Provide the (x, y) coordinate of the cell's center where the given text is located.  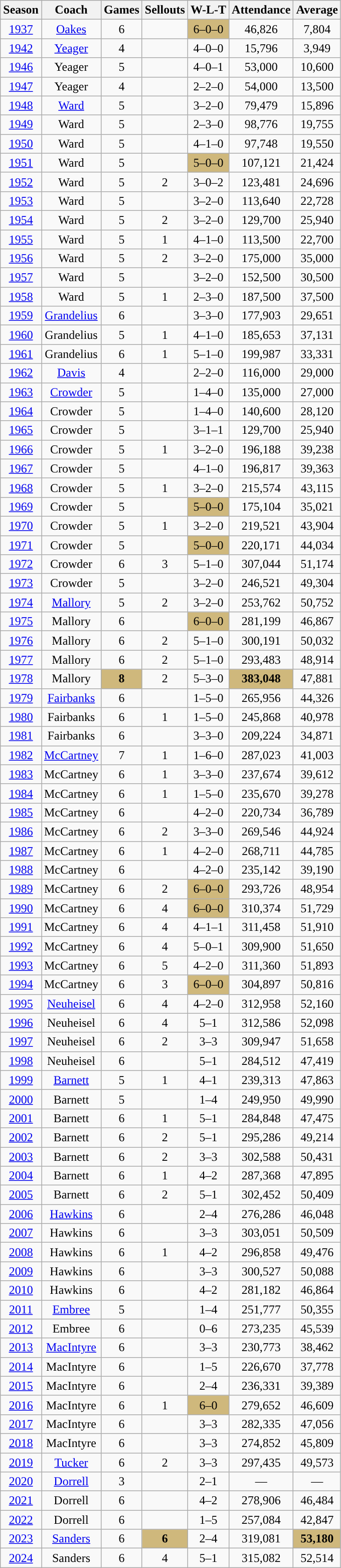
310,374 (261, 908)
15,796 (261, 48)
1971 (21, 545)
10,600 (317, 67)
43,115 (317, 488)
196,817 (261, 468)
19,550 (317, 144)
185,653 (261, 335)
2014 (21, 1367)
98,776 (261, 125)
1981 (21, 736)
1973 (21, 583)
50,355 (317, 1309)
215,574 (261, 488)
24,696 (317, 182)
7 (122, 755)
49,304 (317, 583)
1990 (21, 908)
52,098 (317, 1023)
39,190 (317, 870)
47,863 (317, 1080)
1959 (21, 316)
1992 (21, 946)
8 (122, 679)
1961 (21, 354)
1991 (21, 927)
1976 (21, 641)
2016 (21, 1405)
2024 (21, 1558)
269,546 (261, 831)
43,904 (317, 526)
38,462 (317, 1348)
1948 (21, 105)
1996 (21, 1023)
22,700 (317, 239)
1966 (21, 449)
97,748 (261, 144)
2020 (21, 1482)
30,500 (317, 278)
51,729 (317, 908)
3–0–2 (208, 182)
300,527 (261, 1271)
5–3–0 (208, 679)
219,521 (261, 526)
37,131 (317, 335)
2000 (21, 1099)
51,910 (317, 927)
1958 (21, 297)
40,978 (317, 717)
34,871 (317, 736)
41,003 (317, 755)
304,897 (261, 985)
15,896 (317, 105)
1967 (21, 468)
1946 (21, 67)
2005 (21, 1195)
1995 (21, 1004)
1970 (21, 526)
311,360 (261, 966)
W-L-T (208, 10)
237,674 (261, 774)
220,171 (261, 545)
2002 (21, 1137)
245,868 (261, 717)
1962 (21, 373)
22,728 (317, 201)
52,160 (317, 1004)
303,051 (261, 1233)
47,475 (317, 1118)
Games (122, 10)
1947 (21, 86)
39,612 (317, 774)
4–0–1 (208, 67)
39,389 (317, 1386)
39,278 (317, 793)
1985 (21, 812)
46,484 (317, 1501)
311,458 (261, 927)
27,000 (317, 392)
268,711 (261, 851)
1956 (21, 259)
13,500 (317, 86)
287,023 (261, 755)
135,000 (261, 392)
49,573 (317, 1463)
2015 (21, 1386)
1951 (21, 163)
284,848 (261, 1118)
28,120 (317, 411)
1972 (21, 564)
309,900 (261, 946)
295,286 (261, 1137)
315,082 (261, 1558)
140,600 (261, 411)
1952 (21, 182)
276,286 (261, 1214)
52,514 (317, 1558)
2012 (21, 1329)
50,816 (317, 985)
1955 (21, 239)
235,670 (261, 793)
2018 (21, 1443)
1978 (21, 679)
79,479 (261, 105)
1963 (21, 392)
1984 (21, 793)
6–0 (208, 1405)
265,956 (261, 698)
220,734 (261, 812)
Season (21, 10)
113,640 (261, 201)
307,044 (261, 564)
2010 (21, 1290)
Sellouts (164, 10)
1954 (21, 220)
1986 (21, 831)
296,858 (261, 1252)
2001 (21, 1118)
1998 (21, 1061)
281,199 (261, 622)
39,238 (317, 449)
51,893 (317, 966)
1993 (21, 966)
47,895 (317, 1176)
1960 (21, 335)
312,586 (261, 1023)
230,773 (261, 1348)
46,864 (317, 1290)
35,021 (317, 507)
45,539 (317, 1329)
49,476 (317, 1252)
46,867 (317, 622)
2008 (21, 1252)
236,331 (261, 1386)
309,947 (261, 1042)
Coach (71, 10)
284,512 (261, 1061)
226,670 (261, 1367)
1953 (21, 201)
281,182 (261, 1290)
1957 (21, 278)
113,500 (261, 239)
46,609 (317, 1405)
44,326 (317, 698)
177,903 (261, 316)
53,000 (261, 67)
175,104 (261, 507)
1997 (21, 1042)
50,409 (317, 1195)
Davis (71, 373)
37,500 (317, 297)
4–1 (208, 1080)
302,452 (261, 1195)
29,651 (317, 316)
29,000 (317, 373)
50,752 (317, 602)
2003 (21, 1156)
239,313 (261, 1080)
37,778 (317, 1367)
44,785 (317, 851)
383,048 (261, 679)
274,852 (261, 1443)
2023 (21, 1539)
2009 (21, 1271)
246,521 (261, 583)
251,777 (261, 1309)
7,804 (317, 29)
53,180 (317, 1539)
293,483 (261, 660)
2017 (21, 1424)
1999 (21, 1080)
2–1 (208, 1482)
1965 (21, 430)
2011 (21, 1309)
1988 (21, 870)
1–6–0 (208, 755)
175,000 (261, 259)
19,755 (317, 125)
1980 (21, 717)
36,789 (317, 812)
0–6 (208, 1329)
209,224 (261, 736)
2022 (21, 1520)
1983 (21, 774)
1987 (21, 851)
33,331 (317, 354)
46,826 (261, 29)
2013 (21, 1348)
49,990 (317, 1099)
187,500 (261, 297)
249,950 (261, 1099)
47,419 (317, 1061)
48,954 (317, 889)
1979 (21, 698)
1982 (21, 755)
50,431 (317, 1156)
297,435 (261, 1463)
44,924 (317, 831)
282,335 (261, 1424)
46,048 (317, 1214)
1989 (21, 889)
50,509 (317, 1233)
293,726 (261, 889)
51,174 (317, 564)
2004 (21, 1176)
45,809 (317, 1443)
235,142 (261, 870)
1964 (21, 411)
279,652 (261, 1405)
1994 (21, 985)
319,081 (261, 1539)
253,762 (261, 602)
3,949 (317, 48)
42,847 (317, 1520)
21,424 (317, 163)
4–0–0 (208, 48)
196,188 (261, 449)
1942 (21, 48)
49,214 (317, 1137)
54,000 (261, 86)
50,032 (317, 641)
1975 (21, 622)
47,056 (317, 1424)
4–1–1 (208, 927)
1950 (21, 144)
107,121 (261, 163)
257,084 (261, 1520)
152,500 (261, 278)
48,914 (317, 660)
3–1–1 (208, 430)
5–0–1 (208, 946)
1937 (21, 29)
273,235 (261, 1329)
312,958 (261, 1004)
47,881 (317, 679)
50,088 (317, 1271)
1949 (21, 125)
287,368 (261, 1176)
2007 (21, 1233)
302,588 (261, 1156)
2019 (21, 1463)
1968 (21, 488)
Oakes (71, 29)
Average (317, 10)
300,191 (261, 641)
39,363 (317, 468)
278,906 (261, 1501)
116,000 (261, 373)
2006 (21, 1214)
123,481 (261, 182)
Tucker (71, 1463)
1974 (21, 602)
1969 (21, 507)
44,034 (317, 545)
199,987 (261, 354)
1977 (21, 660)
51,658 (317, 1042)
35,000 (317, 259)
Attendance (261, 10)
2021 (21, 1501)
51,650 (317, 946)
